For the text-containing cell, return its midpoint in [x, y] coordinate format. 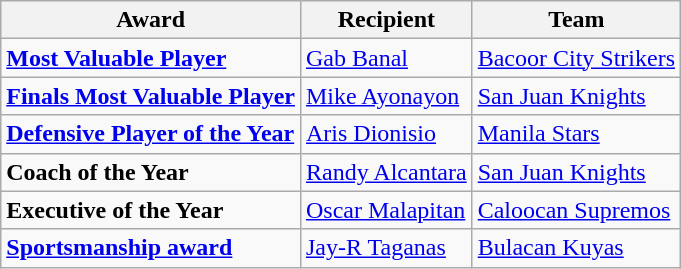
Award [151, 20]
Most Valuable Player [151, 58]
Bacoor City Strikers [576, 58]
Gab Banal [386, 58]
Mike Ayonayon [386, 96]
Aris Dionisio [386, 134]
Team [576, 20]
Caloocan Supremos [576, 210]
Oscar Malapitan [386, 210]
Finals Most Valuable Player [151, 96]
Manila Stars [576, 134]
Randy Alcantara [386, 172]
Coach of the Year [151, 172]
Executive of the Year [151, 210]
Recipient [386, 20]
Defensive Player of the Year [151, 134]
Jay-R Taganas [386, 248]
Sportsmanship award [151, 248]
Bulacan Kuyas [576, 248]
